Determine the [x, y] coordinate at the center of the cell enclosing the given text.  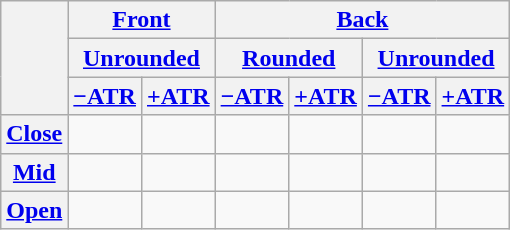
Front [142, 20]
Close [34, 134]
Mid [34, 172]
Rounded [288, 58]
Back [362, 20]
Open [34, 210]
